Locate the cell with the specified text and output its (x, y) center coordinate. 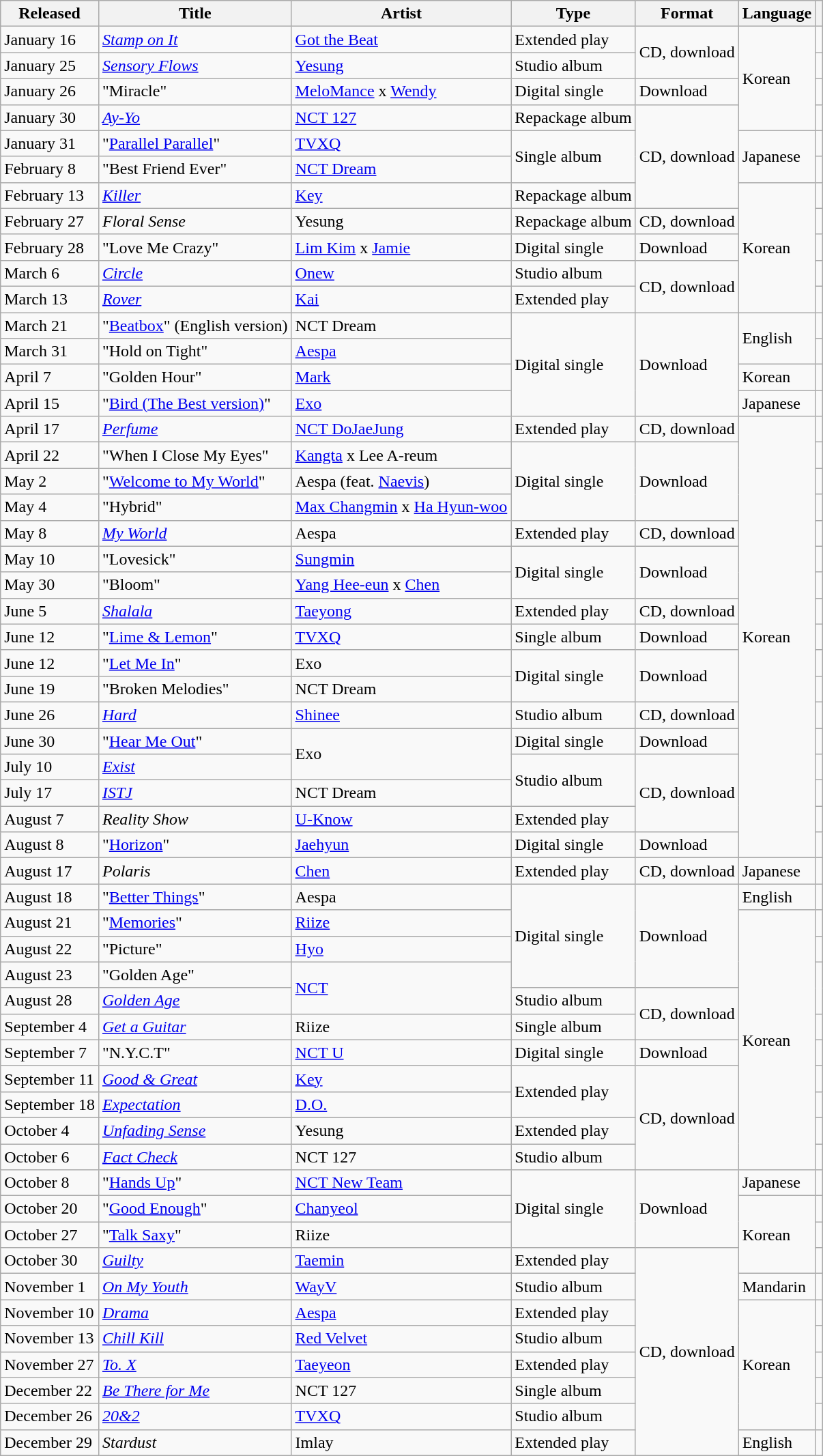
Ay-Yo (195, 117)
October 6 (50, 1157)
May 8 (50, 533)
Got the Beat (401, 40)
December 26 (50, 1416)
Taeyeon (401, 1365)
Unfading Sense (195, 1130)
Polaris (195, 871)
Guilty (195, 1261)
Exist (195, 767)
October 4 (50, 1130)
My World (195, 533)
On My Youth (195, 1287)
Shinee (401, 715)
Sensory Flows (195, 66)
"Welcome to My World" (195, 481)
"Hands Up" (195, 1183)
Fact Check (195, 1157)
"Parallel Parallel" (195, 143)
"Broken Melodies" (195, 689)
August 21 (50, 923)
NCT New Team (401, 1183)
February 13 (50, 195)
January 25 (50, 66)
WayV (401, 1287)
February 8 (50, 169)
"Better Things" (195, 897)
NCT U (401, 1053)
Released (50, 14)
Kangta x Lee A-reum (401, 455)
June 19 (50, 689)
May 4 (50, 507)
"Miracle" (195, 91)
October 27 (50, 1235)
August 23 (50, 975)
Drama (195, 1313)
May 10 (50, 559)
Aespa (feat. Naevis) (401, 481)
D.O. (401, 1104)
"Golden Age" (195, 975)
Expectation (195, 1104)
"Lime & Lemon" (195, 637)
November 27 (50, 1365)
April 17 (50, 429)
Chen (401, 871)
August 18 (50, 897)
Hyo (401, 949)
Shalala (195, 611)
Language (777, 14)
NCT (401, 988)
"Golden Hour" (195, 377)
"Memories" (195, 923)
January 26 (50, 91)
"Bloom" (195, 585)
Format (687, 14)
November 1 (50, 1287)
"Hear Me Out" (195, 741)
July 17 (50, 793)
August 28 (50, 1001)
"Bird (The Best version)" (195, 403)
"Hybrid" (195, 507)
Imlay (401, 1442)
"Love Me Crazy" (195, 247)
Good & Great (195, 1079)
January 31 (50, 143)
U-Know (401, 819)
September 4 (50, 1027)
Taemin (401, 1261)
April 22 (50, 455)
"Lovesick" (195, 559)
Circle (195, 273)
Yang Hee-eun x Chen (401, 585)
December 22 (50, 1390)
September 18 (50, 1104)
Get a Guitar (195, 1027)
January 30 (50, 117)
August 17 (50, 871)
February 28 (50, 247)
"Let Me In" (195, 663)
"Beatbox" (English version) (195, 326)
April 7 (50, 377)
Chanyeol (401, 1209)
Onew (401, 273)
March 6 (50, 273)
December 29 (50, 1442)
March 13 (50, 299)
October 30 (50, 1261)
"Best Friend Ever" (195, 169)
March 21 (50, 326)
Kai (401, 299)
"Horizon" (195, 845)
Golden Age (195, 1001)
May 30 (50, 585)
January 16 (50, 40)
September 7 (50, 1053)
Lim Kim x Jamie (401, 247)
Stamp on It (195, 40)
Hard (195, 715)
Red Velvet (401, 1339)
Be There for Me (195, 1390)
June 5 (50, 611)
20&2 (195, 1416)
ISTJ (195, 793)
NCT DoJaeJung (401, 429)
April 15 (50, 403)
November 10 (50, 1313)
"When I Close My Eyes" (195, 455)
October 8 (50, 1183)
To. X (195, 1365)
"Hold on Tight" (195, 352)
July 10 (50, 767)
August 7 (50, 819)
Sungmin (401, 559)
Rover (195, 299)
"Good Enough" (195, 1209)
September 11 (50, 1079)
Max Changmin x Ha Hyun-woo (401, 507)
Artist (401, 14)
Killer (195, 195)
November 13 (50, 1339)
August 8 (50, 845)
Perfume (195, 429)
Jaehyun (401, 845)
February 27 (50, 221)
Chill Kill (195, 1339)
"Talk Saxy" (195, 1235)
Floral Sense (195, 221)
"N.Y.C.T" (195, 1053)
March 31 (50, 352)
"Picture" (195, 949)
Mark (401, 377)
June 30 (50, 741)
Stardust (195, 1442)
MeloMance x Wendy (401, 91)
Reality Show (195, 819)
May 2 (50, 481)
Taeyong (401, 611)
October 20 (50, 1209)
August 22 (50, 949)
Mandarin (777, 1287)
Title (195, 14)
Type (573, 14)
June 26 (50, 715)
